Output the (X, Y) coordinate of the center of the cell containing the given text.  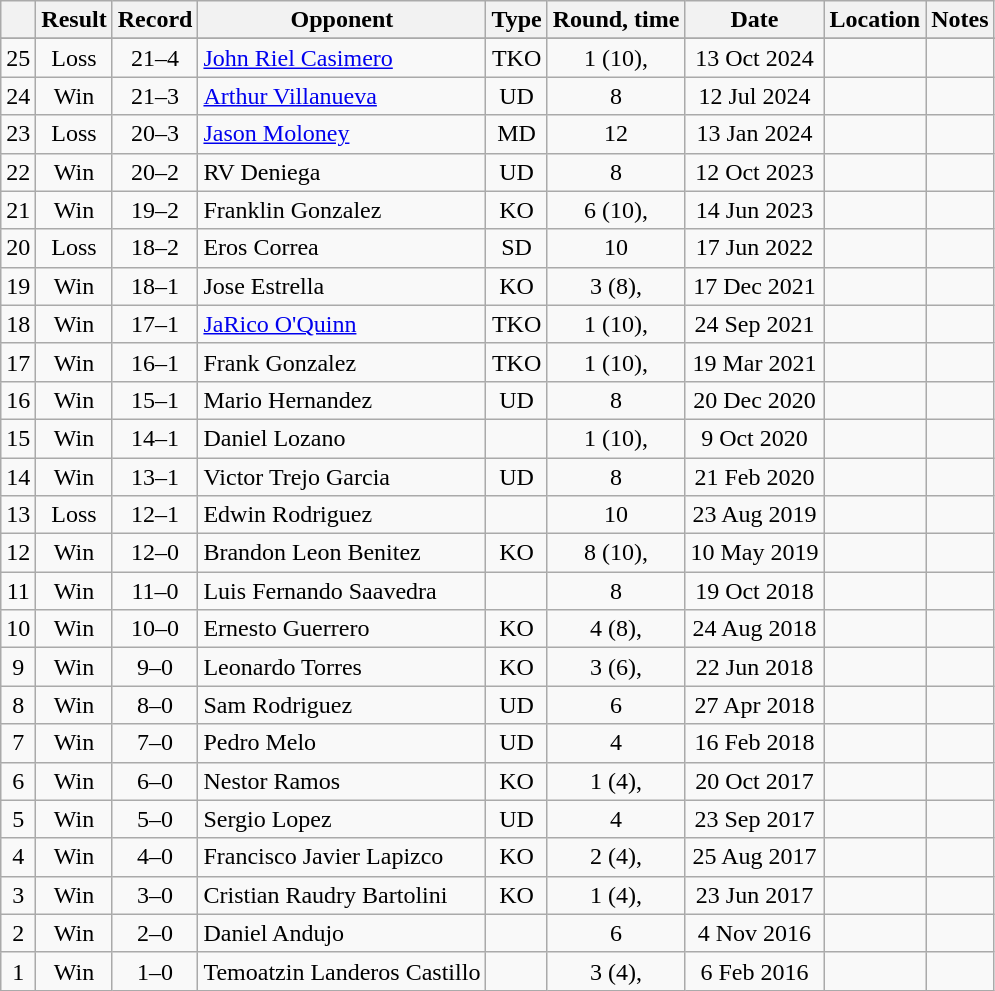
4 Nov 2016 (754, 933)
17–1 (155, 324)
3 (8), (616, 286)
14 Jun 2023 (754, 210)
Sergio Lopez (342, 819)
4–0 (155, 857)
14–1 (155, 438)
RV Deniega (342, 172)
12 Oct 2023 (754, 172)
3 (18, 895)
MD (516, 134)
19 Oct 2018 (754, 591)
Opponent (342, 20)
21 Feb 2020 (754, 477)
18–2 (155, 248)
2 (18, 933)
22 Jun 2018 (754, 667)
Brandon Leon Benitez (342, 553)
12 Jul 2024 (754, 96)
9 (18, 667)
1–0 (155, 971)
4 (8), (616, 629)
10–0 (155, 629)
Victor Trejo Garcia (342, 477)
Daniel Lozano (342, 438)
19 (18, 286)
8 (10), (616, 553)
Eros Correa (342, 248)
17 (18, 362)
Leonardo Torres (342, 667)
Pedro Melo (342, 743)
24 Aug 2018 (754, 629)
13 Jan 2024 (754, 134)
21 (18, 210)
16 Feb 2018 (754, 743)
23 (18, 134)
6 Feb 2016 (754, 971)
13 Oct 2024 (754, 58)
13 (18, 515)
9–0 (155, 667)
Luis Fernando Saavedra (342, 591)
Frank Gonzalez (342, 362)
14 (18, 477)
12–0 (155, 553)
Cristian Raudry Bartolini (342, 895)
Location (875, 20)
25 (18, 58)
7 (18, 743)
11–0 (155, 591)
2 (4), (616, 857)
Type (516, 20)
3–0 (155, 895)
20 Oct 2017 (754, 781)
17 Dec 2021 (754, 286)
Jason Moloney (342, 134)
21–3 (155, 96)
15–1 (155, 400)
5 (18, 819)
20 (18, 248)
23 Aug 2019 (754, 515)
3 (4), (616, 971)
SD (516, 248)
Result (74, 20)
5–0 (155, 819)
20–2 (155, 172)
27 Apr 2018 (754, 705)
18–1 (155, 286)
6–0 (155, 781)
6 (10), (616, 210)
15 (18, 438)
19 Mar 2021 (754, 362)
10 May 2019 (754, 553)
Mario Hernandez (342, 400)
23 Sep 2017 (754, 819)
22 (18, 172)
16 (18, 400)
12–1 (155, 515)
Round, time (616, 20)
23 Jun 2017 (754, 895)
Nestor Ramos (342, 781)
20–3 (155, 134)
3 (6), (616, 667)
Francisco Javier Lapizco (342, 857)
17 Jun 2022 (754, 248)
24 Sep 2021 (754, 324)
1 (18, 971)
21–4 (155, 58)
Daniel Andujo (342, 933)
24 (18, 96)
Edwin Rodriguez (342, 515)
Notes (960, 20)
25 Aug 2017 (754, 857)
2–0 (155, 933)
13–1 (155, 477)
11 (18, 591)
9 Oct 2020 (754, 438)
8–0 (155, 705)
John Riel Casimero (342, 58)
20 Dec 2020 (754, 400)
Date (754, 20)
Franklin Gonzalez (342, 210)
Arthur Villanueva (342, 96)
7–0 (155, 743)
Record (155, 20)
Sam Rodriguez (342, 705)
18 (18, 324)
Ernesto Guerrero (342, 629)
19–2 (155, 210)
JaRico O'Quinn (342, 324)
16–1 (155, 362)
Temoatzin Landeros Castillo (342, 971)
Jose Estrella (342, 286)
